Capture the cell that displays the provided text and extract its (x, y) central coordinate. 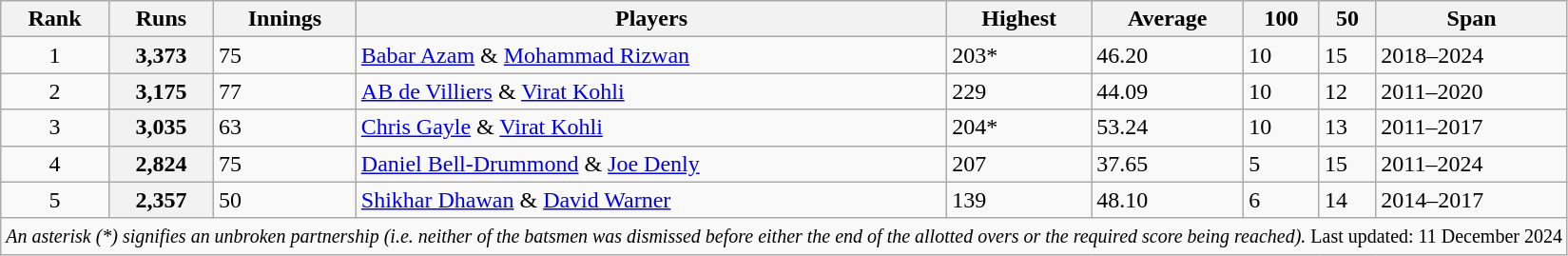
48.10 (1168, 200)
37.65 (1168, 164)
Chris Gayle & Virat Kohli (650, 128)
77 (285, 91)
2011–2020 (1472, 91)
44.09 (1168, 91)
Highest (1019, 19)
Average (1168, 19)
Runs (161, 19)
2011–2024 (1472, 164)
14 (1346, 200)
13 (1346, 128)
12 (1346, 91)
204* (1019, 128)
6 (1282, 200)
1 (55, 55)
Players (650, 19)
46.20 (1168, 55)
100 (1282, 19)
2 (55, 91)
2018–2024 (1472, 55)
Shikhar Dhawan & David Warner (650, 200)
2011–2017 (1472, 128)
207 (1019, 164)
2014–2017 (1472, 200)
Daniel Bell-Drummond & Joe Denly (650, 164)
Innings (285, 19)
Span (1472, 19)
2,824 (161, 164)
3,035 (161, 128)
3,175 (161, 91)
63 (285, 128)
Rank (55, 19)
AB de Villiers & Virat Kohli (650, 91)
53.24 (1168, 128)
139 (1019, 200)
3,373 (161, 55)
Babar Azam & Mohammad Rizwan (650, 55)
2,357 (161, 200)
203* (1019, 55)
3 (55, 128)
229 (1019, 91)
4 (55, 164)
